Pinpoint the cell where the given text exists, returning its (X, Y) midpoint coordinate. 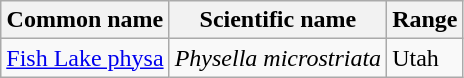
Physella microstriata (278, 58)
Common name (85, 20)
Scientific name (278, 20)
Fish Lake physa (85, 58)
Utah (425, 58)
Range (425, 20)
